Determine the (X, Y) coordinate at the center of the cell enclosing the given text.  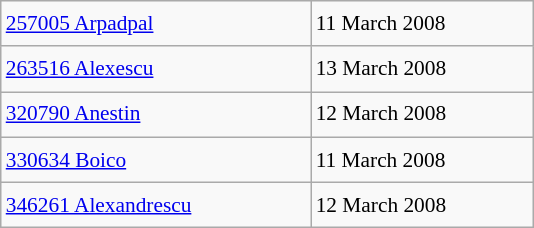
330634 Boico (156, 160)
346261 Alexandrescu (156, 204)
320790 Anestin (156, 114)
13 March 2008 (422, 68)
263516 Alexescu (156, 68)
257005 Arpadpal (156, 24)
